Locate the cell with the specified text and output its (X, Y) center coordinate. 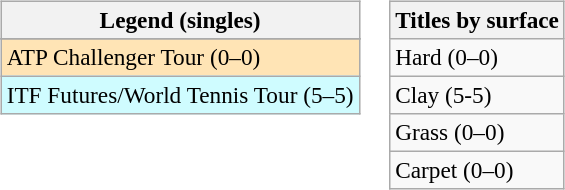
ITF Futures/World Tennis Tour (5–5) (180, 95)
Carpet (0–0) (478, 171)
ATP Challenger Tour (0–0) (180, 57)
Hard (0–0) (478, 57)
Clay (5-5) (478, 95)
Legend (singles) (180, 20)
Titles by surface (478, 20)
Grass (0–0) (478, 133)
